Provide the [x, y] coordinate of the cell's center where the given text is located.  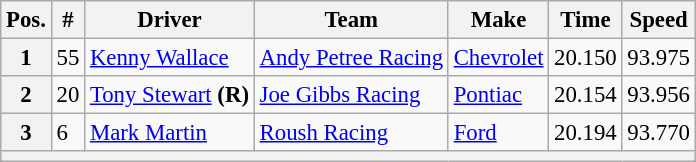
Pos. [26, 20]
Andy Petree Racing [351, 58]
20 [68, 95]
Kenny Wallace [170, 58]
Driver [170, 20]
Make [498, 20]
93.975 [658, 58]
3 [26, 133]
Tony Stewart (R) [170, 95]
Mark Martin [170, 133]
Joe Gibbs Racing [351, 95]
55 [68, 58]
20.194 [586, 133]
Team [351, 20]
# [68, 20]
6 [68, 133]
1 [26, 58]
Speed [658, 20]
20.154 [586, 95]
Roush Racing [351, 133]
Chevrolet [498, 58]
93.770 [658, 133]
Time [586, 20]
2 [26, 95]
20.150 [586, 58]
Pontiac [498, 95]
93.956 [658, 95]
Ford [498, 133]
